Determine the (X, Y) coordinate at the center of the cell enclosing the given text.  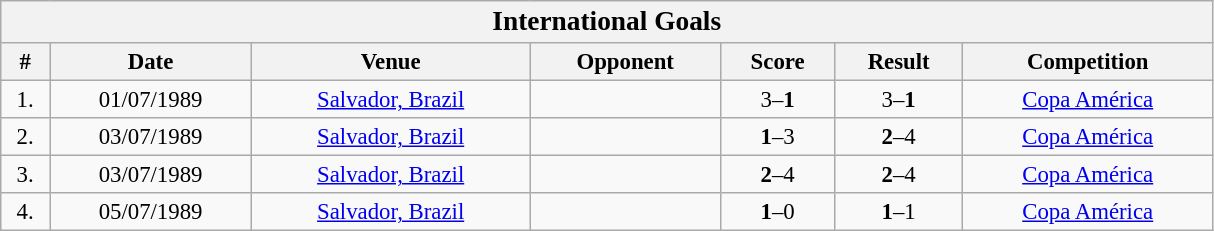
Date (151, 62)
1. (26, 100)
1–1 (899, 212)
05/07/1989 (151, 212)
2. (26, 137)
International Goals (607, 22)
1–3 (778, 137)
1–0 (778, 212)
Venue (390, 62)
01/07/1989 (151, 100)
4. (26, 212)
Opponent (626, 62)
# (26, 62)
3. (26, 175)
Competition (1088, 62)
Score (778, 62)
Result (899, 62)
